Return (x, y) of the center of cell containing provided text 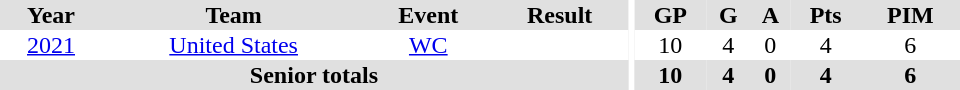
G (728, 15)
Result (560, 15)
A (770, 15)
WC (428, 45)
Pts (826, 15)
PIM (910, 15)
GP (670, 15)
2021 (51, 45)
Year (51, 15)
Event (428, 15)
Team (234, 15)
United States (234, 45)
Senior totals (314, 75)
